Capture the cell that displays the provided text and extract its [x, y] central coordinate. 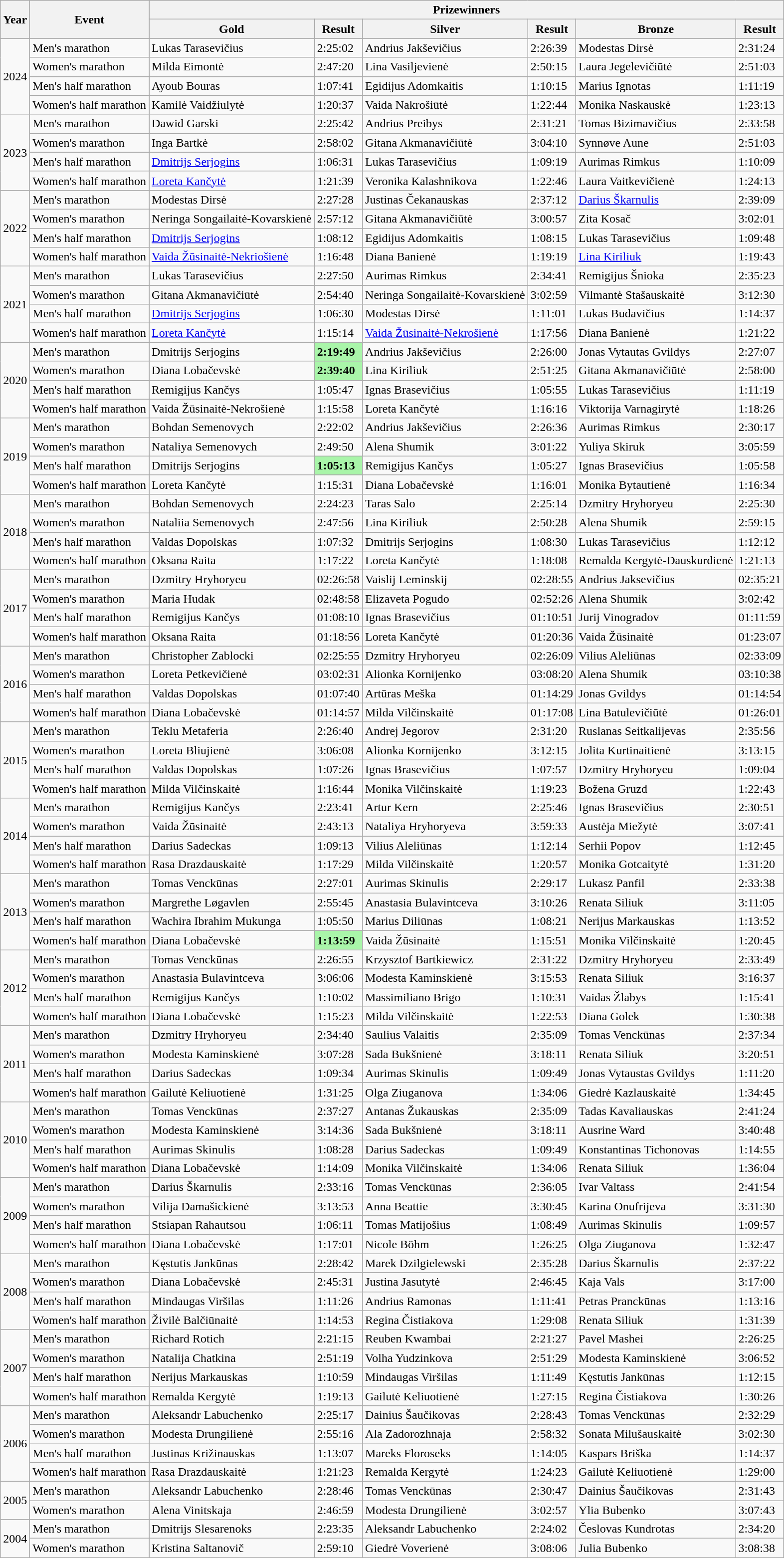
2:25:30 [760, 503]
2:41:24 [760, 1111]
2:27:50 [338, 276]
Tomas Bizimavičius [656, 124]
Kristina Saltanovič [232, 1548]
Elizaveta Pogudo [445, 599]
1:24:13 [760, 181]
3:01:22 [552, 446]
Remalda Kergytė-Dauskurdienė [656, 561]
1:10:59 [338, 1377]
1:12:15 [760, 1377]
1:07:32 [338, 541]
2:37:34 [760, 1035]
2:54:40 [338, 295]
2:26:55 [338, 959]
Richard Rotich [232, 1339]
Loreta Bliujienė [232, 750]
2:51:29 [552, 1358]
3:10:26 [552, 902]
3:31:30 [760, 1206]
1:07:41 [338, 86]
1:12:45 [760, 846]
01:23:07 [760, 637]
1:21:22 [760, 333]
2:29:17 [552, 884]
Nataliya Semenovych [232, 446]
03:02:31 [338, 674]
3:02:01 [760, 219]
1:14:05 [552, 1453]
2023 [15, 152]
Massimiliano Brigo [445, 997]
1:12:14 [552, 846]
1:11:01 [552, 314]
2024 [15, 76]
Stsiapan Rahautsou [232, 1225]
1:22:53 [552, 1016]
Artur Kern [445, 807]
2:31:21 [552, 124]
1:05:13 [338, 465]
2:34:20 [760, 1529]
2022 [15, 228]
Nataliia Semenovych [232, 522]
3:12:30 [760, 295]
2:27:28 [338, 200]
1:08:21 [552, 921]
Monika Gotcaitytė [656, 865]
2004 [15, 1539]
1:10:31 [552, 997]
Christopher Zablocki [232, 656]
Marek Dzilgielewski [445, 1263]
Jonas Gvildys [656, 693]
2:23:41 [338, 807]
2013 [15, 912]
1:19:19 [552, 257]
Gold [232, 29]
01:08:10 [338, 618]
3:40:48 [760, 1130]
2:58:00 [760, 371]
2:31:43 [760, 1491]
2012 [15, 988]
2:28:46 [338, 1491]
2:25:02 [338, 48]
02:25:55 [338, 656]
Justina Jasutytė [445, 1282]
2:25:17 [338, 1415]
1:11:49 [552, 1377]
Ylia Bubenko [656, 1510]
1:16:44 [338, 788]
2:55:45 [338, 902]
1:31:25 [338, 1092]
01:26:01 [760, 712]
3:30:45 [552, 1206]
1:13:16 [760, 1301]
01:17:08 [552, 712]
1:09:04 [760, 769]
1:10:02 [338, 997]
Loreta Petkevičienė [232, 674]
1:10:09 [760, 162]
1:15:51 [552, 940]
1:08:49 [552, 1225]
1:11:20 [760, 1073]
1:20:57 [552, 865]
2:24:02 [552, 1529]
Vaida Žūsinaitė-Nekriošienė [232, 257]
2:26:40 [338, 731]
3:13:15 [760, 750]
Teklu Metaferia [232, 731]
3:07:41 [760, 826]
1:21:23 [338, 1472]
Event [90, 19]
Lina Vasiljevienė [445, 67]
3:11:05 [760, 902]
Prizewinners [467, 10]
Nataliya Hryhoryeva [445, 826]
2:23:35 [338, 1529]
Tadas Kavaliauskas [656, 1111]
Ruslanas Seitkalijevas [656, 731]
Wachira Ibrahim Mukunga [232, 921]
2:51:25 [552, 371]
3:06:08 [338, 750]
1:19:43 [760, 257]
Austėja Miežytė [656, 826]
2018 [15, 532]
3:02:30 [760, 1434]
2:21:15 [338, 1339]
2:25:42 [338, 124]
Marius Ignotas [656, 86]
2015 [15, 760]
2:33:49 [760, 959]
Božena Gruzd [656, 788]
1:18:08 [552, 561]
Česlovas Kundrotas [656, 1529]
2006 [15, 1443]
2:21:27 [552, 1339]
Diana Golek [656, 1016]
1:18:26 [760, 409]
Vilmantė Stašauskaitė [656, 295]
01:07:40 [338, 693]
2:25:46 [552, 807]
2:33:58 [760, 124]
1:31:39 [760, 1320]
2:46:45 [552, 1282]
2:37:12 [552, 200]
3:04:10 [552, 143]
Reuben Kwambai [445, 1339]
Inga Bartkė [232, 143]
2008 [15, 1292]
1:14:55 [760, 1149]
1:13:52 [760, 921]
Laura Jegelevičiūtė [656, 67]
2:31:22 [552, 959]
1:15:14 [338, 333]
1:21:39 [338, 181]
Volha Yudzinkova [445, 1358]
01:18:56 [338, 637]
1:09:57 [760, 1225]
3:07:43 [760, 1510]
Yuliya Skiruk [656, 446]
Ivar Valtass [656, 1187]
2010 [15, 1139]
1:30:38 [760, 1016]
3:14:36 [338, 1130]
01:14:54 [760, 693]
3:06:52 [760, 1358]
1:09:19 [552, 162]
Justinas Križinauskas [232, 1453]
1:24:23 [552, 1472]
2009 [15, 1216]
1:17:01 [338, 1244]
2:26:39 [552, 48]
3:59:33 [552, 826]
1:07:57 [552, 769]
1:06:11 [338, 1225]
2:36:05 [552, 1187]
Giedrė Voverienė [445, 1548]
3:05:59 [760, 446]
3:02:57 [552, 1510]
1:09:13 [338, 846]
2:58:32 [552, 1434]
Vaislij Leminskij [445, 580]
1:17:22 [338, 561]
2:26:36 [552, 428]
2:46:59 [338, 1510]
1:05:55 [552, 390]
1:06:31 [338, 162]
Justinas Čekanauskas [445, 200]
2:28:43 [552, 1415]
1:08:30 [552, 541]
Bronze [656, 29]
Andrius Jaksevičius [656, 580]
2019 [15, 456]
1:14:09 [338, 1168]
Nicole Böhm [445, 1244]
2:47:56 [338, 522]
2:37:22 [760, 1263]
Lukasz Panfil [656, 884]
3:16:37 [760, 978]
2:55:16 [338, 1434]
2005 [15, 1501]
02:26:09 [552, 656]
1:16:48 [338, 257]
2011 [15, 1064]
1:22:44 [552, 105]
2:34:41 [552, 276]
01:14:57 [338, 712]
2:26:00 [552, 352]
1:05:27 [552, 465]
Monika Bytautienė [656, 484]
Lina Batulevičiūtė [656, 712]
2:39:40 [338, 371]
1:17:29 [338, 865]
Saulius Valaitis [445, 1035]
Margrethe Løgavlen [232, 902]
2:58:02 [338, 143]
3:17:00 [760, 1282]
1:12:12 [760, 541]
2:37:27 [338, 1111]
1:13:07 [338, 1453]
Pavel Mashei [656, 1339]
01:11:59 [760, 618]
Vaidas Žlabys [656, 997]
Andrius Ramonas [445, 1301]
2:31:20 [552, 731]
1:06:30 [338, 314]
02:28:55 [552, 580]
Lukas Budavičius [656, 314]
1:36:04 [760, 1168]
1:32:47 [760, 1244]
Marius Diliūnas [445, 921]
Sonata Milušauskaitė [656, 1434]
Synnøve Aune [656, 143]
2:27:01 [338, 884]
Alena Vinitskaja [232, 1510]
Taras Salo [445, 503]
Monika Naskauskė [656, 105]
Remigijus Šnioka [656, 276]
2:34:40 [338, 1035]
2:22:02 [338, 428]
1:05:58 [760, 465]
Anna Beattie [445, 1206]
Ayoub Bouras [232, 86]
1:16:16 [552, 409]
1:09:48 [760, 238]
3:15:53 [552, 978]
Serhii Popov [656, 846]
Vilija Damašickienė [232, 1206]
2:25:14 [552, 503]
Živilė Balčiūnaitė [232, 1320]
1:27:15 [552, 1396]
1:20:45 [760, 940]
03:08:20 [552, 674]
2:51:19 [338, 1358]
Year [15, 19]
2007 [15, 1367]
2014 [15, 836]
Milda Eimontė [232, 67]
02:52:26 [552, 599]
3:20:51 [760, 1054]
2:19:49 [338, 352]
Jonas Vytaustas Gvildys [656, 1073]
1:19:13 [338, 1396]
Kaspars Briška [656, 1453]
1:29:00 [760, 1472]
3:12:15 [552, 750]
1:22:46 [552, 181]
1:11:26 [338, 1301]
2:24:23 [338, 503]
2:50:28 [552, 522]
1:17:56 [552, 333]
1:13:59 [338, 940]
02:48:58 [338, 599]
1:34:45 [760, 1092]
Dawid Garski [232, 124]
2:28:42 [338, 1263]
2:26:25 [760, 1339]
Tomas Matijošius [445, 1225]
2021 [15, 304]
1:16:01 [552, 484]
1:14:53 [338, 1320]
02:26:58 [338, 580]
Giedrė Kazlauskaitė [656, 1092]
Konstantinas Tichonovas [656, 1149]
1:15:23 [338, 1016]
1:31:20 [760, 865]
Krzysztof Bartkiewicz [445, 959]
1:08:28 [338, 1149]
2:30:51 [760, 807]
2:45:31 [338, 1282]
3:08:06 [552, 1548]
2:33:38 [760, 884]
Karina Onufrijeva [656, 1206]
1:20:37 [338, 105]
Dmitrijs Slesarenoks [232, 1529]
Natalija Chatkina [232, 1358]
Antanas Žukauskas [445, 1111]
1:29:08 [552, 1320]
2:57:12 [338, 219]
Julia Bubenko [656, 1548]
Maria Hudak [232, 599]
2:30:17 [760, 428]
01:20:36 [552, 637]
2:39:09 [760, 200]
01:10:51 [552, 618]
02:33:09 [760, 656]
Petras Pranckūnas [656, 1301]
2:27:07 [760, 352]
Kamilė Vaidžiulytė [232, 105]
1:30:26 [760, 1396]
2:35:23 [760, 276]
2:49:50 [338, 446]
Ala Zadorozhnaja [445, 1434]
2:47:20 [338, 67]
1:21:13 [760, 561]
3:07:28 [338, 1054]
1:10:15 [552, 86]
Veronika Kalashnikova [445, 181]
2:59:15 [760, 522]
1:08:12 [338, 238]
1:15:41 [760, 997]
Artūras Meška [445, 693]
Vaida Nakrošiūtė [445, 105]
3:02:42 [760, 599]
Laura Vaitkevičienė [656, 181]
2:35:28 [552, 1263]
1:09:34 [338, 1073]
Silver [445, 29]
2:31:24 [760, 48]
Ausrine Ward [656, 1130]
1:05:50 [338, 921]
03:10:38 [760, 674]
2:33:16 [338, 1187]
3:06:06 [338, 978]
1:15:31 [338, 484]
3:02:59 [552, 295]
2:30:47 [552, 1491]
Andrius Preibys [445, 124]
1:23:13 [760, 105]
Jurij Vinogradov [656, 618]
1:26:25 [552, 1244]
1:08:15 [552, 238]
3:08:38 [760, 1548]
2:43:13 [338, 826]
2020 [15, 380]
1:19:23 [552, 788]
2016 [15, 684]
Jolita Kurtinaitienė [656, 750]
3:00:57 [552, 219]
Andrej Jegorov [445, 731]
01:14:29 [552, 693]
2:59:10 [338, 1548]
1:05:47 [338, 390]
1:15:58 [338, 409]
Jonas Vytautas Gvildys [656, 352]
2:50:15 [552, 67]
2:41:54 [760, 1187]
1:16:34 [760, 484]
Viktorija Varnagirytė [656, 409]
1:11:41 [552, 1301]
2:35:56 [760, 731]
Kaja Vals [656, 1282]
2:32:29 [760, 1415]
2017 [15, 608]
Zita Kosač [656, 219]
3:13:53 [338, 1206]
Mareks Floroseks [445, 1453]
1:22:43 [760, 788]
1:07:26 [338, 769]
02:35:21 [760, 580]
